Return the (X, Y) coordinate for the center point of the cell that contains the specified text.  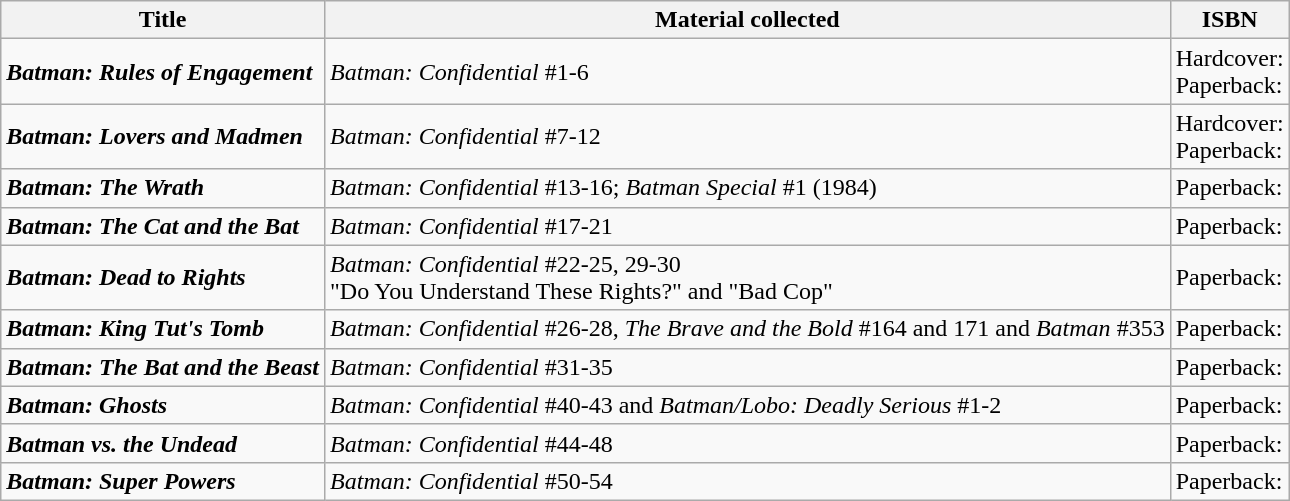
Batman: Confidential #13-16; Batman Special #1 (1984) (748, 188)
Batman: Confidential #7-12 (748, 136)
Batman: Ghosts (163, 405)
Material collected (748, 20)
Batman vs. the Undead (163, 443)
Batman: Confidential #50-54 (748, 481)
Batman: King Tut's Tomb (163, 329)
Batman: Confidential #40-43 and Batman/Lobo: Deadly Serious #1-2 (748, 405)
Title (163, 20)
Batman: Rules of Engagement (163, 72)
Batman: Confidential #17-21 (748, 226)
ISBN (1230, 20)
Batman: The Wrath (163, 188)
Batman: Confidential #1-6 (748, 72)
Batman: Confidential #44-48 (748, 443)
Batman: Confidential #26-28, The Brave and the Bold #164 and 171 and Batman #353 (748, 329)
Batman: Confidential #31-35 (748, 367)
Batman: Lovers and Madmen (163, 136)
Batman: The Cat and the Bat (163, 226)
Batman: The Bat and the Beast (163, 367)
Batman: Super Powers (163, 481)
Batman: Dead to Rights (163, 278)
Batman: Confidential #22-25, 29-30 "Do You Understand These Rights?" and "Bad Cop" (748, 278)
